Pinpoint the cell where the given text exists, returning its [X, Y] midpoint coordinate. 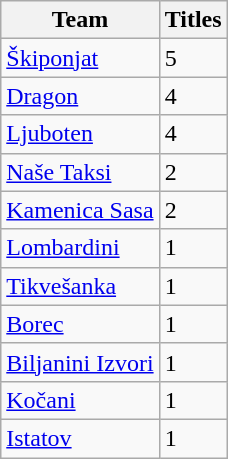
Dragon [80, 96]
Borec [80, 324]
Team [80, 20]
Tikvešanka [80, 286]
Škiponjat [80, 58]
Naše Taksi [80, 172]
Biljanini Izvori [80, 362]
Kamenica Sasa [80, 210]
Kočani [80, 400]
Lombardini [80, 248]
Titles [193, 20]
5 [193, 58]
Ljuboten [80, 134]
Istatov [80, 438]
